Identify which cell holds the provided text, then report its [X, Y] central coordinate. 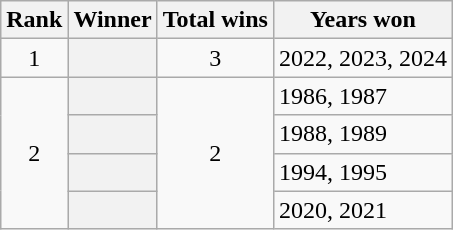
2020, 2021 [362, 210]
Rank [34, 20]
1988, 1989 [362, 134]
3 [215, 58]
2022, 2023, 2024 [362, 58]
Winner [112, 20]
1994, 1995 [362, 172]
1986, 1987 [362, 96]
1 [34, 58]
Total wins [215, 20]
Years won [362, 20]
